Capture the cell that displays the provided text and extract its [X, Y] central coordinate. 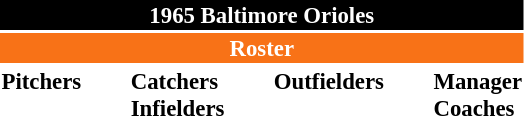
Roster [262, 48]
1965 Baltimore Orioles [262, 15]
